Return (X, Y) of the center of cell containing provided text 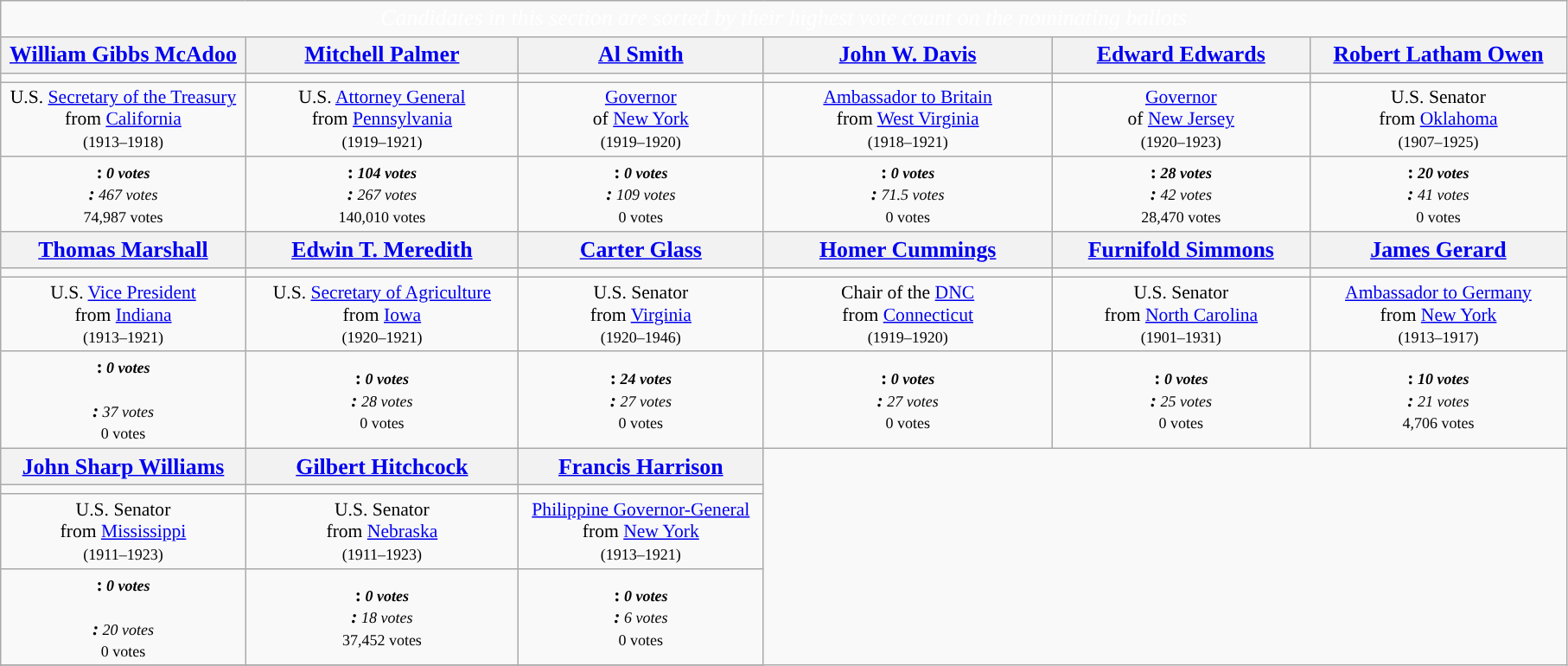
Homer Cummings (908, 250)
: 0 votes: 18 votes37,452 votes (382, 618)
Furnifold Simmons (1181, 250)
: 0 votes: 37 votes0 votes (123, 400)
James Gerard (1438, 250)
: 0 votes: 6 votes0 votes (641, 618)
Ambassador to Germanyfrom New York(1913–1917) (1438, 315)
Thomas Marshall (123, 250)
Candidates in this section are sorted by their highest vote count on the nominating ballots (784, 19)
: 0 votes: 467 votes74,987 votes (123, 195)
Carter Glass (641, 250)
Francis Harrison (641, 467)
Chair of the DNCfrom Connecticut(1919–1920) (908, 315)
: 0 votes: 20 votes0 votes (123, 618)
Gilbert Hitchcock (382, 467)
: 24 votes: 27 votes0 votes (641, 400)
U.S. Secretary of Agriculturefrom Iowa(1920–1921) (382, 315)
Edwin T. Meredith (382, 250)
: 28 votes: 42 votes28,470 votes (1181, 195)
U.S. Senatorfrom North Carolina(1901–1931) (1181, 315)
U.S. Attorney Generalfrom Pennsylvania(1919–1921) (382, 119)
U.S. Senatorfrom Nebraska(1911–1923) (382, 531)
: 10 votes: 21 votes4,706 votes (1438, 400)
U.S. Secretary of the Treasuryfrom California(1913–1918) (123, 119)
Governorof New Jersey(1920–1923) (1181, 119)
: 104 votes: 267 votes140,010 votes (382, 195)
: 20 votes: 41 votes0 votes (1438, 195)
Robert Latham Owen (1438, 55)
Philippine Governor-Generalfrom New York(1913–1921) (641, 531)
John W. Davis (908, 55)
: 0 votes: 71.5 votes0 votes (908, 195)
Edward Edwards (1181, 55)
John Sharp Williams (123, 467)
U.S. Senatorfrom Virginia(1920–1946) (641, 315)
: 0 votes: 25 votes0 votes (1181, 400)
U.S. Senatorfrom Oklahoma(1907–1925) (1438, 119)
: 0 votes: 28 votes0 votes (382, 400)
: 0 votes: 27 votes0 votes (908, 400)
U.S. Senatorfrom Mississippi(1911–1923) (123, 531)
Mitchell Palmer (382, 55)
William Gibbs McAdoo (123, 55)
U.S. Vice Presidentfrom Indiana(1913–1921) (123, 315)
Al Smith (641, 55)
Governorof New York(1919–1920) (641, 119)
Ambassador to Britainfrom West Virginia(1918–1921) (908, 119)
: 0 votes: 109 votes0 votes (641, 195)
